From the cell containing the given text, extract its center point as [X, Y] coordinate. 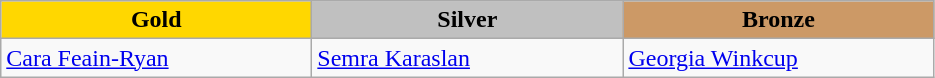
Semra Karaslan [468, 58]
Cara Feain-Ryan [156, 58]
Georgia Winkcup [778, 58]
Gold [156, 20]
Silver [468, 20]
Bronze [778, 20]
